Return the [X, Y] coordinate for the center point of the cell that contains the specified text.  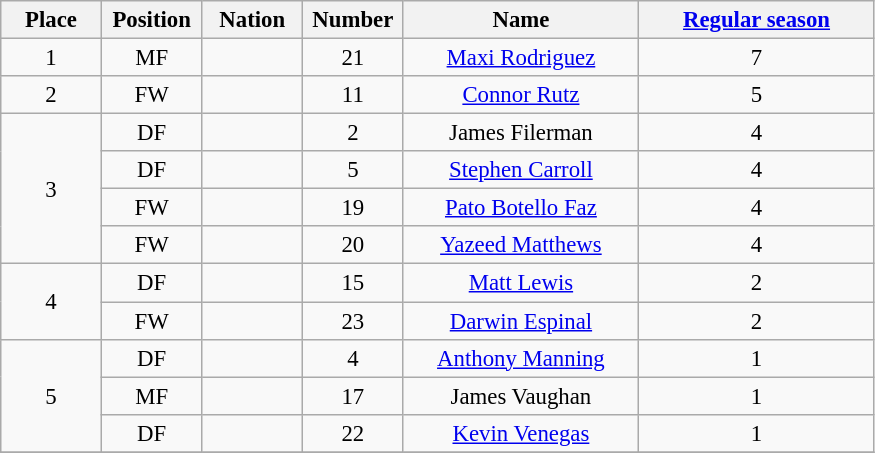
23 [354, 321]
15 [354, 283]
Pato Botello Faz [521, 208]
3 [52, 189]
Darwin Espinal [521, 321]
James Filerman [521, 133]
22 [354, 433]
Number [354, 20]
19 [354, 208]
Place [52, 20]
Yazeed Matthews [521, 245]
Anthony Manning [521, 358]
11 [354, 95]
Name [521, 20]
17 [354, 396]
Stephen Carroll [521, 170]
Regular season [757, 20]
Matt Lewis [521, 283]
Connor Rutz [521, 95]
James Vaughan [521, 396]
Maxi Rodriguez [521, 58]
Kevin Venegas [521, 433]
21 [354, 58]
Position [152, 20]
Nation [252, 20]
7 [757, 58]
20 [354, 245]
